Provide the [X, Y] coordinate of the cell's center where the given text is located.  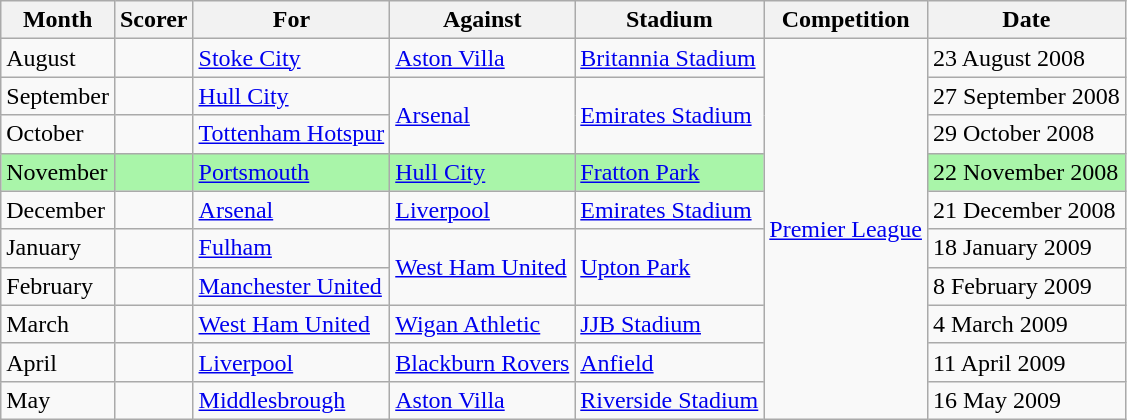
August [58, 58]
Competition [846, 20]
Britannia Stadium [670, 58]
8 February 2009 [1026, 286]
Stadium [670, 20]
October [58, 134]
Month [58, 20]
18 January 2009 [1026, 248]
JJB Stadium [670, 324]
Date [1026, 20]
December [58, 210]
November [58, 172]
Upton Park [670, 267]
Riverside Stadium [670, 400]
May [58, 400]
Anfield [670, 362]
September [58, 96]
Fulham [292, 248]
For [292, 20]
Scorer [154, 20]
Fratton Park [670, 172]
Portsmouth [292, 172]
27 September 2008 [1026, 96]
March [58, 324]
11 April 2009 [1026, 362]
Stoke City [292, 58]
4 March 2009 [1026, 324]
16 May 2009 [1026, 400]
Middlesbrough [292, 400]
February [58, 286]
21 December 2008 [1026, 210]
22 November 2008 [1026, 172]
Against [482, 20]
April [58, 362]
23 August 2008 [1026, 58]
Manchester United [292, 286]
Blackburn Rovers [482, 362]
Premier League [846, 230]
29 October 2008 [1026, 134]
Tottenham Hotspur [292, 134]
Wigan Athletic [482, 324]
January [58, 248]
